Identify which cell holds the provided text, then report its [x, y] central coordinate. 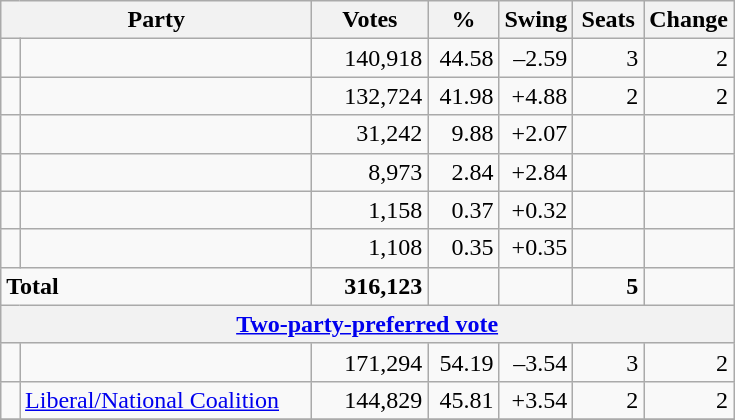
Liberal/National Coalition [166, 400]
Change [689, 20]
8,973 [370, 172]
Seats [608, 20]
1,108 [370, 248]
+2.07 [536, 134]
–3.54 [536, 362]
171,294 [370, 362]
+3.54 [536, 400]
Total [156, 286]
+2.84 [536, 172]
2.84 [464, 172]
41.98 [464, 96]
44.58 [464, 58]
9.88 [464, 134]
Votes [370, 20]
Party [156, 20]
140,918 [370, 58]
0.37 [464, 210]
0.35 [464, 248]
+0.35 [536, 248]
% [464, 20]
Two-party-preferred vote [368, 324]
54.19 [464, 362]
45.81 [464, 400]
Swing [536, 20]
316,123 [370, 286]
144,829 [370, 400]
+0.32 [536, 210]
31,242 [370, 134]
+4.88 [536, 96]
–2.59 [536, 58]
5 [608, 286]
132,724 [370, 96]
1,158 [370, 210]
